Extract the [X, Y] coordinate from the center of the cell holding the provided text.  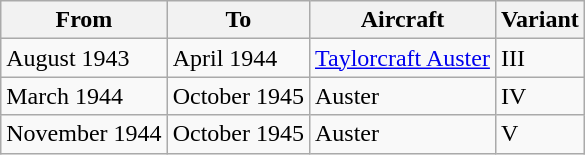
March 1944 [84, 96]
To [238, 20]
Taylorcraft Auster [402, 58]
Aircraft [402, 20]
November 1944 [84, 134]
From [84, 20]
IV [540, 96]
V [540, 134]
Variant [540, 20]
April 1944 [238, 58]
August 1943 [84, 58]
III [540, 58]
